Provide the (x, y) coordinate of the cell's center where the given text is located.  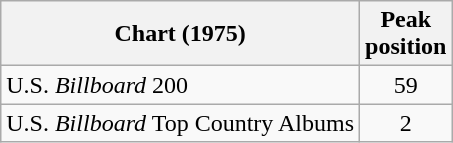
Peakposition (406, 34)
U.S. Billboard 200 (180, 85)
59 (406, 85)
Chart (1975) (180, 34)
U.S. Billboard Top Country Albums (180, 123)
2 (406, 123)
